Capture the cell that displays the provided text and extract its [x, y] central coordinate. 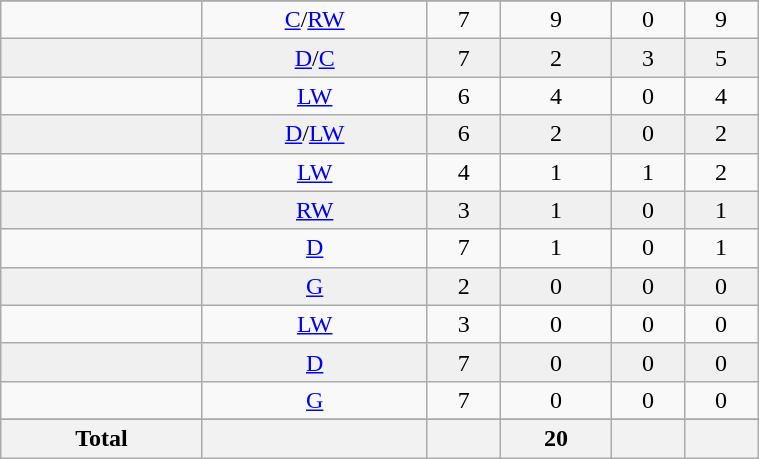
C/RW [314, 20]
5 [720, 58]
D/C [314, 58]
RW [314, 210]
D/LW [314, 134]
20 [556, 438]
Total [102, 438]
